Find where the given text appears and provide that cell's center as (x, y) coordinate. 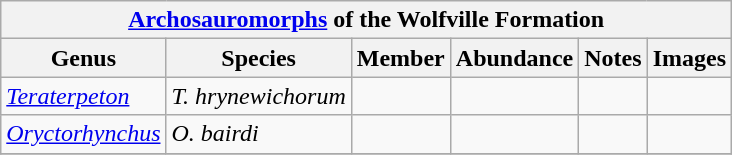
Species (258, 58)
Images (689, 58)
T. hrynewichorum (258, 96)
Member (400, 58)
Abundance (514, 58)
Genus (84, 58)
Archosauromorphs of the Wolfville Formation (366, 20)
Notes (613, 58)
O. bairdi (258, 134)
Oryctorhynchus (84, 134)
Teraterpeton (84, 96)
